From the cell containing the given text, extract its center point as (x, y) coordinate. 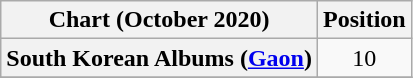
Chart (October 2020) (160, 20)
Position (364, 20)
10 (364, 58)
South Korean Albums (Gaon) (160, 58)
